Locate the cell with the specified text and output its (X, Y) center coordinate. 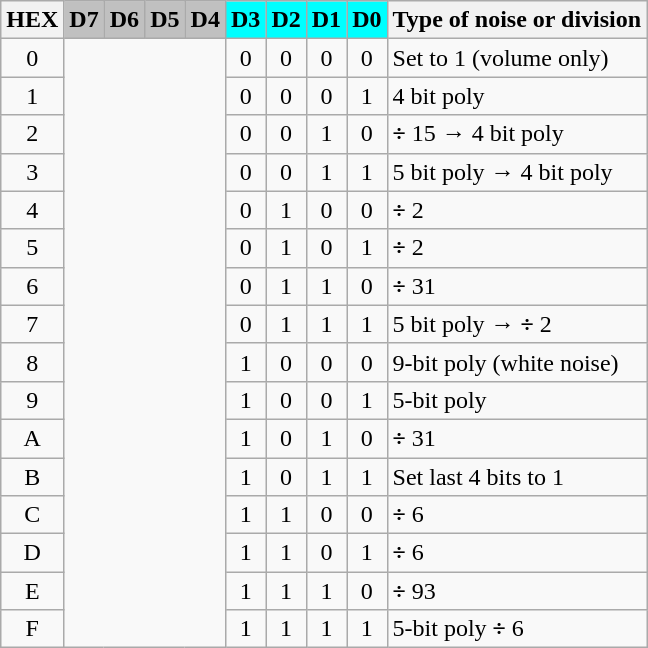
÷ 15 → 4 bit poly (517, 134)
5-bit poly (517, 400)
Set to 1 (volume only) (517, 58)
3 (32, 172)
5 (32, 248)
7 (32, 324)
D (32, 553)
D7 (84, 20)
5-bit poly ÷ 6 (517, 629)
D2 (286, 20)
5 bit poly → ÷ 2 (517, 324)
D0 (367, 20)
A (32, 438)
Type of noise or division (517, 20)
D3 (245, 20)
8 (32, 362)
2 (32, 134)
C (32, 515)
B (32, 477)
D6 (124, 20)
9-bit poly (white noise) (517, 362)
9 (32, 400)
5 bit poly → 4 bit poly (517, 172)
D1 (326, 20)
6 (32, 286)
D5 (165, 20)
HEX (32, 20)
4 (32, 210)
F (32, 629)
E (32, 591)
÷ 93 (517, 591)
D4 (205, 20)
Set last 4 bits to 1 (517, 477)
4 bit poly (517, 96)
